Search for the cell housing the specified text and yield its (x, y) center coordinate. 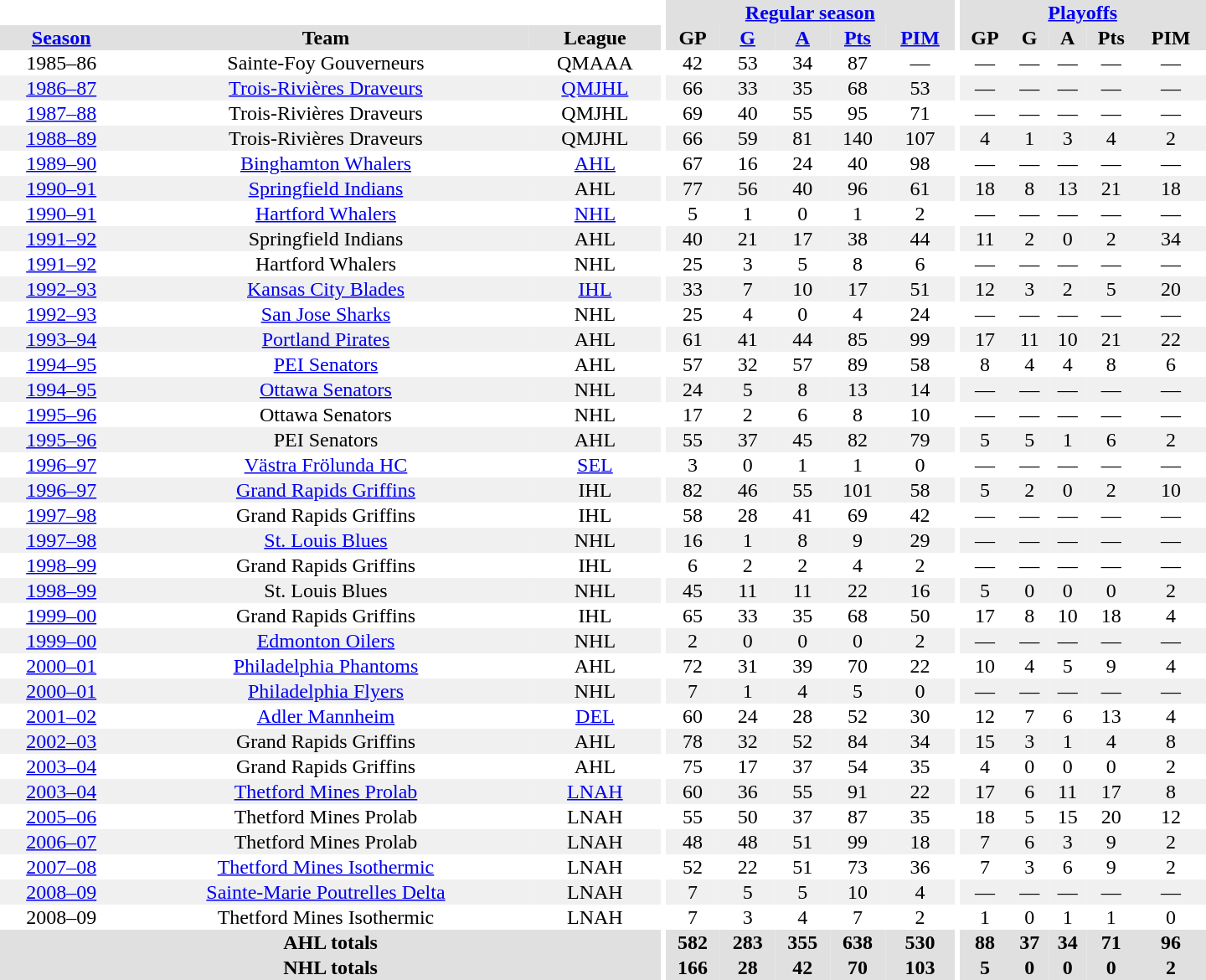
QMAAA (595, 63)
Adler Mannheim (325, 716)
75 (693, 766)
638 (858, 942)
1993–94 (61, 339)
355 (803, 942)
2005–06 (61, 817)
46 (748, 490)
56 (748, 188)
Regular season (810, 13)
582 (693, 942)
30 (920, 716)
91 (858, 792)
Sainte-Marie Poutrelles Delta (325, 892)
2002–03 (61, 741)
San Jose Sharks (325, 314)
95 (858, 113)
1987–88 (61, 113)
59 (748, 138)
DEL (595, 716)
85 (858, 339)
81 (803, 138)
84 (858, 741)
98 (920, 163)
78 (693, 741)
SEL (595, 465)
88 (985, 942)
Binghamton Whalers (325, 163)
107 (920, 138)
Portland Pirates (325, 339)
14 (920, 389)
39 (803, 666)
67 (693, 163)
1986–87 (61, 88)
77 (693, 188)
101 (858, 490)
2007–08 (61, 867)
79 (920, 440)
54 (858, 766)
1989–90 (61, 163)
103 (920, 967)
2001–02 (61, 716)
1985–86 (61, 63)
73 (858, 867)
31 (748, 666)
2006–07 (61, 842)
72 (693, 666)
Team (325, 38)
Philadelphia Phantoms (325, 666)
Västra Frölunda HC (325, 465)
Kansas City Blades (325, 289)
29 (920, 540)
140 (858, 138)
283 (748, 942)
Sainte-Foy Gouverneurs (325, 63)
530 (920, 942)
89 (858, 364)
Playoffs (1082, 13)
Philadelphia Flyers (325, 691)
65 (693, 616)
Season (61, 38)
NHL totals (330, 967)
League (595, 38)
1988–89 (61, 138)
166 (693, 967)
AHL totals (330, 942)
38 (858, 239)
Edmonton Oilers (325, 641)
